Output the [x, y] coordinate of the center of the cell containing the given text.  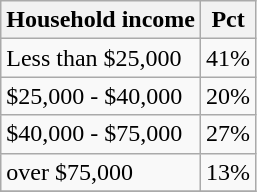
20% [228, 96]
over $75,000 [101, 172]
$25,000 - $40,000 [101, 96]
Household income [101, 20]
27% [228, 134]
13% [228, 172]
Pct [228, 20]
Less than $25,000 [101, 58]
$40,000 - $75,000 [101, 134]
41% [228, 58]
